Find where the given text appears and provide that cell's center as (x, y) coordinate. 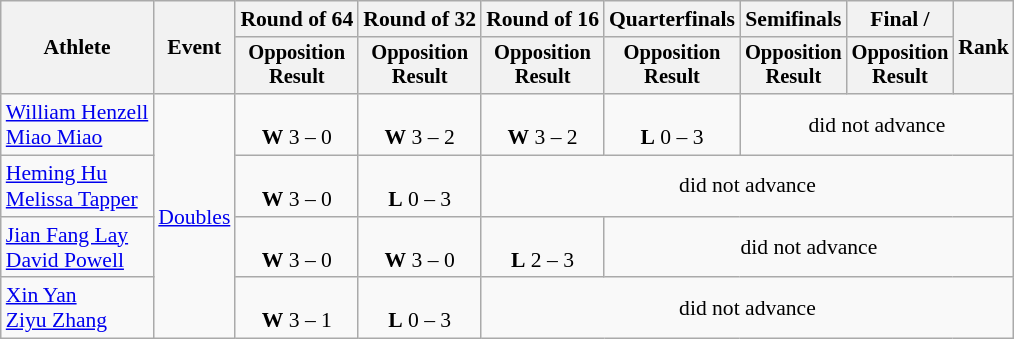
Semifinals (794, 19)
Event (194, 48)
Quarterfinals (672, 19)
William HenzellMiao Miao (78, 124)
Doubles (194, 216)
Final / (900, 19)
Xin YanZiyu Zhang (78, 308)
Athlete (78, 48)
W 3 – 1 (296, 308)
Heming HuMelissa Tapper (78, 186)
Round of 16 (542, 19)
Rank (984, 48)
Jian Fang LayDavid Powell (78, 248)
L 2 – 3 (542, 248)
Round of 32 (420, 19)
Round of 64 (296, 19)
